Capture the cell that displays the provided text and extract its (X, Y) central coordinate. 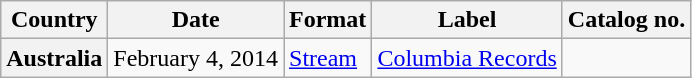
Format (328, 20)
Australia (54, 58)
Date (196, 20)
Label (467, 20)
Country (54, 20)
February 4, 2014 (196, 58)
Catalog no. (626, 20)
Columbia Records (467, 58)
Stream (328, 58)
